Return (X, Y) of the center of cell containing provided text 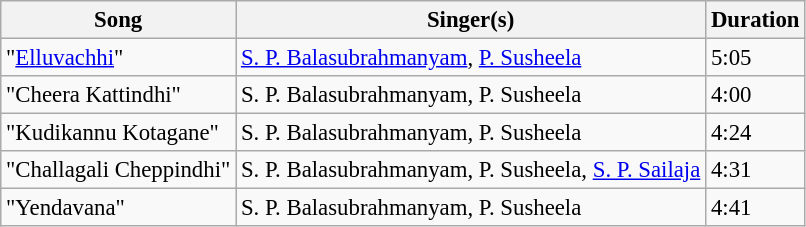
5:05 (756, 58)
4:00 (756, 95)
Duration (756, 20)
"Kudikannu Kotagane" (118, 133)
Song (118, 20)
S. P. Balasubrahmanyam, P. Susheela, S. P. Sailaja (471, 170)
4:31 (756, 170)
"Yendavana" (118, 208)
4:24 (756, 133)
"Cheera Kattindhi" (118, 95)
Singer(s) (471, 20)
4:41 (756, 208)
"Elluvachhi" (118, 58)
"Challagali Cheppindhi" (118, 170)
